Find where the given text appears and provide that cell's center as (x, y) coordinate. 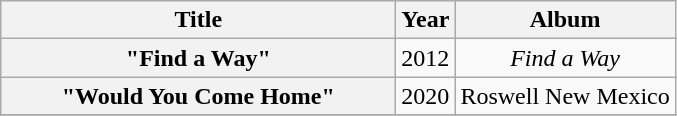
Year (426, 20)
Roswell New Mexico (565, 96)
"Would You Come Home" (198, 96)
2020 (426, 96)
Find a Way (565, 58)
Album (565, 20)
Title (198, 20)
"Find a Way" (198, 58)
2012 (426, 58)
